From the cell containing the given text, extract its center point as [x, y] coordinate. 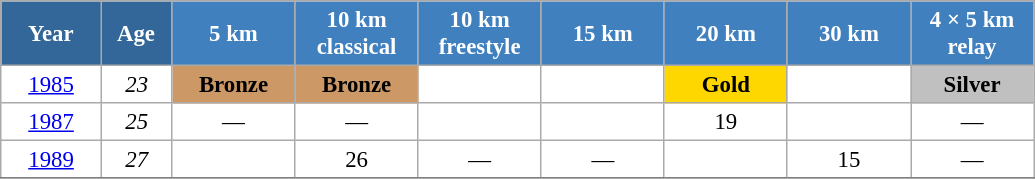
5 km [234, 34]
Year [52, 34]
4 × 5 km relay [972, 34]
30 km [848, 34]
25 [136, 122]
15 [848, 160]
1987 [52, 122]
26 [356, 160]
1989 [52, 160]
19 [726, 122]
23 [136, 85]
15 km [602, 34]
20 km [726, 34]
Age [136, 34]
Gold [726, 85]
10 km classical [356, 34]
10 km freestyle [480, 34]
Silver [972, 85]
27 [136, 160]
1985 [52, 85]
